Search for the cell housing the specified text and yield its (x, y) center coordinate. 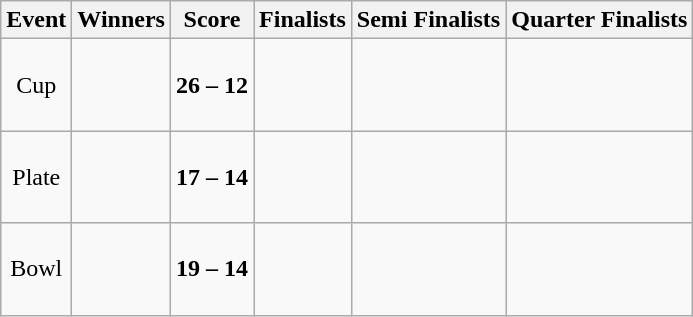
Cup (36, 85)
Score (212, 20)
Plate (36, 177)
Event (36, 20)
Semi Finalists (428, 20)
26 – 12 (212, 85)
Quarter Finalists (600, 20)
Bowl (36, 269)
17 – 14 (212, 177)
Finalists (303, 20)
Winners (122, 20)
19 – 14 (212, 269)
